Output the (x, y) coordinate of the center of the cell containing the given text.  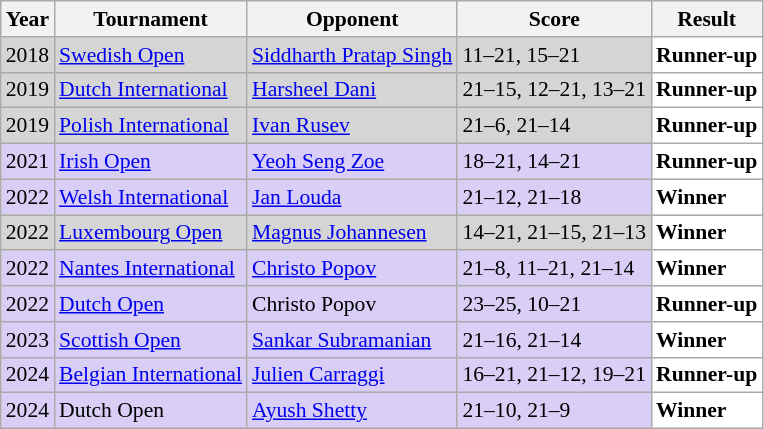
14–21, 21–15, 21–13 (554, 233)
18–21, 14–21 (554, 162)
2023 (28, 340)
Ayush Shetty (352, 411)
21–12, 21–18 (554, 197)
Score (554, 19)
Swedish Open (150, 55)
Irish Open (150, 162)
Jan Louda (352, 197)
Year (28, 19)
Julien Carraggi (352, 375)
Luxembourg Open (150, 233)
Polish International (150, 126)
Nantes International (150, 269)
16–21, 21–12, 19–21 (554, 375)
23–25, 10–21 (554, 304)
21–10, 21–9 (554, 411)
Scottish Open (150, 340)
21–16, 21–14 (554, 340)
Welsh International (150, 197)
Siddharth Pratap Singh (352, 55)
11–21, 15–21 (554, 55)
Ivan Rusev (352, 126)
Yeoh Seng Zoe (352, 162)
Magnus Johannesen (352, 233)
Belgian International (150, 375)
2021 (28, 162)
21–8, 11–21, 21–14 (554, 269)
Result (706, 19)
Dutch International (150, 90)
21–6, 21–14 (554, 126)
Opponent (352, 19)
Sankar Subramanian (352, 340)
Tournament (150, 19)
2018 (28, 55)
Harsheel Dani (352, 90)
21–15, 12–21, 13–21 (554, 90)
